Return (X, Y) of the center of cell containing provided text 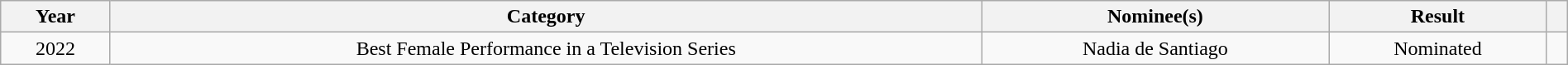
Category (546, 17)
Year (55, 17)
Nominated (1438, 48)
Result (1438, 17)
Nadia de Santiago (1154, 48)
2022 (55, 48)
Best Female Performance in a Television Series (546, 48)
Nominee(s) (1154, 17)
